Identify which cell holds the provided text, then report its [x, y] central coordinate. 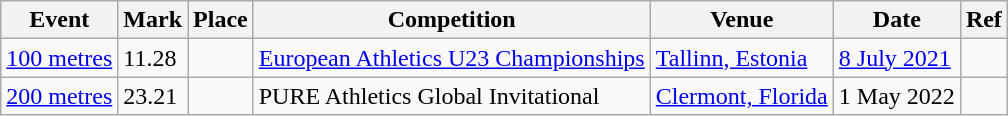
11.28 [153, 58]
PURE Athletics Global Invitational [452, 96]
Ref [984, 20]
Competition [452, 20]
8 July 2021 [896, 58]
Clermont, Florida [742, 96]
Event [60, 20]
100 metres [60, 58]
23.21 [153, 96]
Tallinn, Estonia [742, 58]
Date [896, 20]
Place [221, 20]
1 May 2022 [896, 96]
European Athletics U23 Championships [452, 58]
Mark [153, 20]
200 metres [60, 96]
Venue [742, 20]
